Identify which cell holds the provided text, then report its (X, Y) central coordinate. 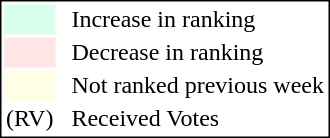
Not ranked previous week (198, 85)
(RV) (29, 119)
Received Votes (198, 119)
Increase in ranking (198, 19)
Decrease in ranking (198, 53)
